Locate the cell with the specified text and output its (X, Y) center coordinate. 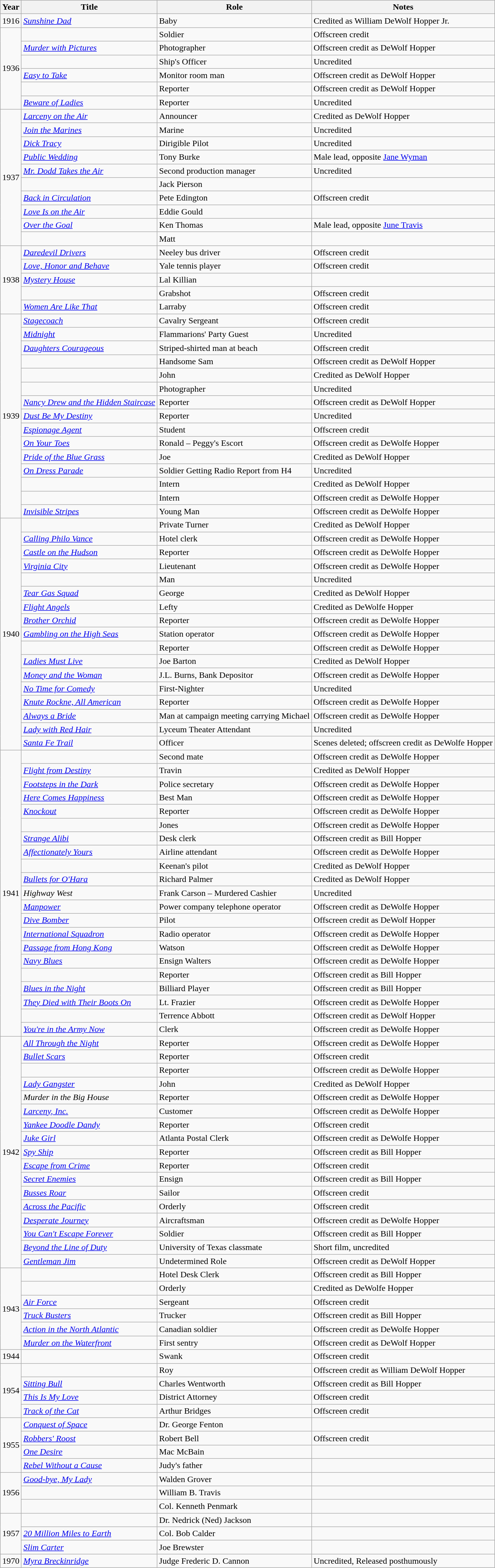
Matt (234, 239)
Calling Philo Vance (89, 539)
Desk clerk (234, 839)
Offscreen credit as William DeWolf Hopper (403, 1370)
First sentry (234, 1343)
Lefty (234, 607)
Back in Circulation (89, 198)
1916 (11, 21)
1955 (11, 1445)
Best Man (234, 797)
Tony Burke (234, 157)
Male lead, opposite Jane Wyman (403, 157)
Flight from Destiny (89, 770)
Power company telephone operator (234, 907)
20 Million Miles to Earth (89, 1534)
Frank Carson – Murdered Cashier (234, 893)
Larceny, Inc. (89, 1111)
Desperate Journey (89, 1220)
Gentleman Jim (89, 1261)
Sailor (234, 1193)
Dust Be My Destiny (89, 416)
Hotel Desk Clerk (234, 1275)
Gambling on the High Seas (89, 634)
Keenan's pilot (234, 866)
Secret Enemies (89, 1179)
Second production manager (234, 171)
District Attorney (234, 1397)
Beware of Ladies (89, 102)
Dirigible Pilot (234, 143)
Join the Marines (89, 130)
Stagecoach (89, 320)
Marine (234, 130)
Pete Edington (234, 198)
Murder with Pictures (89, 48)
Passage from Hong Kong (89, 947)
Robert Bell (234, 1438)
Good-bye, My Lady (89, 1479)
Highway West (89, 893)
Lady Gangster (89, 1084)
1937 (11, 178)
Judy's father (234, 1465)
Conquest of Space (89, 1424)
One Desire (89, 1452)
Slim Carter (89, 1547)
All Through the Night (89, 1043)
1938 (11, 280)
Man at campaign meeting carrying Michael (234, 716)
Hotel clerk (234, 539)
Lal Killian (234, 280)
Money and the Woman (89, 675)
George (234, 593)
First-Nighter (234, 689)
Robbers' Roost (89, 1438)
William B. Travis (234, 1493)
Pilot (234, 920)
1970 (11, 1561)
Mr. Dodd Takes the Air (89, 171)
They Died with Their Boots On (89, 1002)
On Dress Parade (89, 471)
Second mate (234, 757)
Richard Palmer (234, 879)
Undetermined Role (234, 1261)
Canadian soldier (234, 1329)
Manpower (89, 907)
Action in the North Atlantic (89, 1329)
Notes (403, 7)
You Can't Escape Forever (89, 1234)
Always a Bride (89, 716)
Private Turner (234, 525)
Man (234, 579)
Travin (234, 770)
Myra Breckinridge (89, 1561)
Billiard Player (234, 988)
Espionage Agent (89, 430)
Public Wedding (89, 157)
Pride of the Blue Grass (89, 457)
Love, Honor and Behave (89, 266)
Daredevil Drivers (89, 252)
Roy (234, 1370)
On Your Toes (89, 443)
Monitor room man (234, 75)
1956 (11, 1493)
Credited as William DeWolf Hopper Jr. (403, 21)
Beyond the Line of Duty (89, 1247)
Station operator (234, 634)
Lady with Red Hair (89, 729)
Larraby (234, 307)
Joe Brewster (234, 1547)
Truck Busters (89, 1316)
This Is My Love (89, 1397)
Col. Kenneth Penmark (234, 1506)
Soldier Getting Radio Report from H4 (234, 471)
Ensign (234, 1179)
Dr. George Fenton (234, 1424)
Over the Goal (89, 225)
Midnight (89, 334)
Clerk (234, 1029)
Mac McBain (234, 1452)
Spy Ship (89, 1152)
Jones (234, 825)
Walden Grover (234, 1479)
Bullet Scars (89, 1057)
1942 (11, 1152)
Knute Rockne, All American (89, 702)
Sergeant (234, 1302)
Nancy Drew and the Hidden Staircase (89, 402)
Male lead, opposite June Travis (403, 225)
Across the Pacific (89, 1206)
Daughters Courageous (89, 348)
Lyceum Theater Attendant (234, 729)
Watson (234, 947)
Ronald – Peggy's Escort (234, 443)
Virginia City (89, 566)
Announcer (234, 116)
Police secretary (234, 784)
Juke Girl (89, 1138)
Murder in the Big House (89, 1097)
Blues in the Night (89, 988)
Neeley bus driver (234, 252)
Castle on the Hudson (89, 552)
Dick Tracy (89, 143)
Footsteps in the Dark (89, 784)
Year (11, 7)
Swank (234, 1356)
Dr. Nedrick (Ned) Jackson (234, 1520)
Airline attendant (234, 852)
Terrence Abbott (234, 1015)
Uncredited, Released posthumously (403, 1561)
Yankee Doodle Dandy (89, 1125)
Mystery House (89, 280)
Sitting Bull (89, 1384)
Dive Bomber (89, 920)
Cavalry Sergeant (234, 320)
You're in the Army Now (89, 1029)
Strange Alibi (89, 839)
Joe Barton (234, 661)
1943 (11, 1309)
Role (234, 7)
Brother Orchid (89, 621)
1941 (11, 893)
Col. Bob Calder (234, 1534)
Joe (234, 457)
J.L. Burns, Bank Depositor (234, 675)
Sunshine Dad (89, 21)
Ship's Officer (234, 62)
Judge Frederic D. Cannon (234, 1561)
Larceny on the Air (89, 116)
No Time for Comedy (89, 689)
Flight Angels (89, 607)
Aircraftsman (234, 1220)
Trucker (234, 1316)
Baby (234, 21)
International Squadron (89, 934)
Track of the Cat (89, 1411)
Scenes deleted; offscreen credit as DeWolfe Hopper (403, 743)
Lt. Frazier (234, 1002)
Santa Fe Trail (89, 743)
Grabshot (234, 293)
Student (234, 430)
1944 (11, 1356)
Air Force (89, 1302)
Tear Gas Squad (89, 593)
Handsome Sam (234, 361)
Customer (234, 1111)
Busses Roar (89, 1193)
Charles Wentworth (234, 1384)
Young Man (234, 511)
Rebel Without a Cause (89, 1465)
Easy to Take (89, 75)
Invisible Stripes (89, 511)
Atlanta Postal Clerk (234, 1138)
1939 (11, 416)
Title (89, 7)
Knockout (89, 811)
Ladies Must Live (89, 661)
Officer (234, 743)
Affectionately Yours (89, 852)
Arthur Bridges (234, 1411)
Navy Blues (89, 961)
Love Is on the Air (89, 212)
Escape from Crime (89, 1166)
1940 (11, 634)
Jack Pierson (234, 184)
Short film, uncredited (403, 1247)
Ken Thomas (234, 225)
Ensign Walters (234, 961)
Here Comes Happiness (89, 797)
Radio operator (234, 934)
Lieutenant (234, 566)
1936 (11, 68)
1957 (11, 1534)
University of Texas classmate (234, 1247)
Yale tennis player (234, 266)
Striped-shirted man at beach (234, 348)
Flammarions' Party Guest (234, 334)
Eddie Gould (234, 212)
Bullets for O'Hara (89, 879)
Murder on the Waterfront (89, 1343)
1954 (11, 1390)
Women Are Like That (89, 307)
